For the text-containing cell, return its midpoint in (x, y) coordinate format. 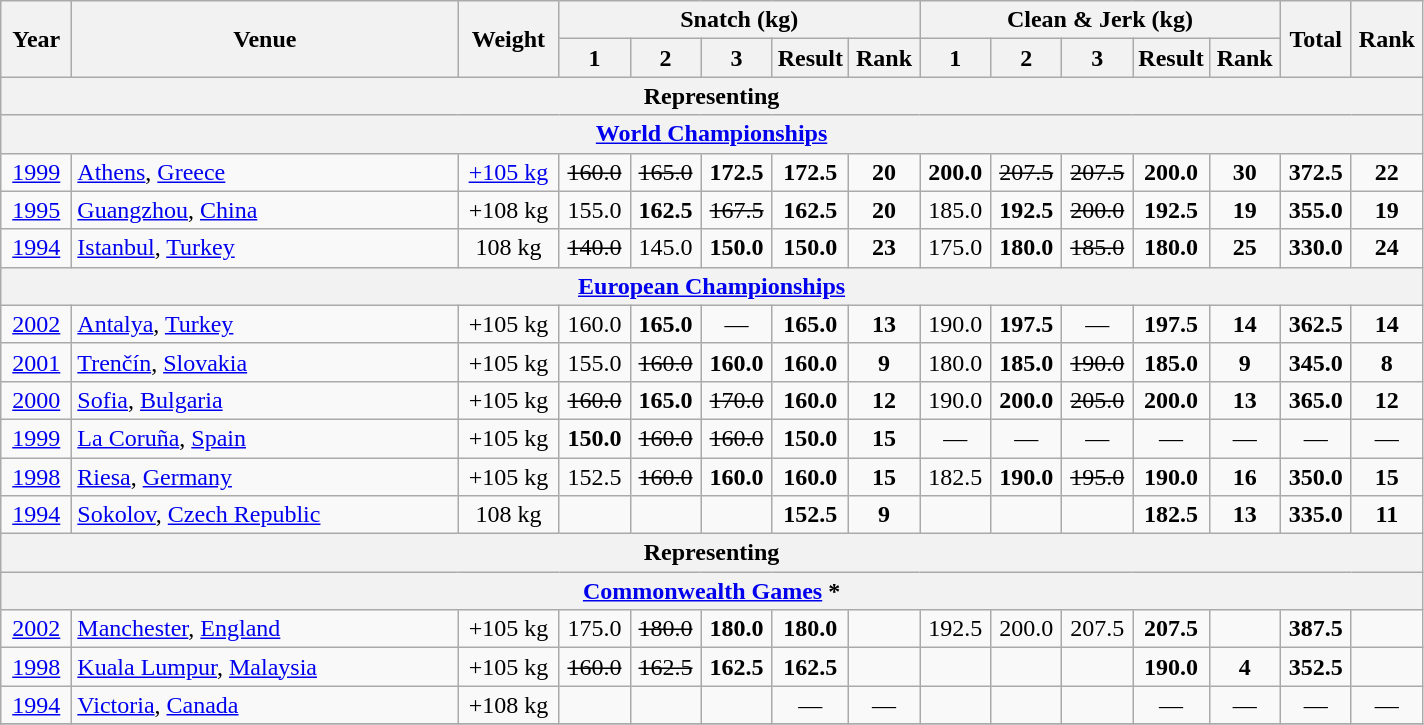
11 (1386, 515)
1995 (36, 210)
4 (1244, 667)
Total (1316, 39)
387.5 (1316, 629)
Istanbul, Turkey (265, 248)
2001 (36, 362)
352.5 (1316, 667)
World Championships (712, 134)
Weight (508, 39)
205.0 (1098, 400)
16 (1244, 477)
23 (884, 248)
140.0 (594, 248)
170.0 (736, 400)
24 (1386, 248)
Guangzhou, China (265, 210)
22 (1386, 172)
2000 (36, 400)
372.5 (1316, 172)
167.5 (736, 210)
Victoria, Canada (265, 705)
Sokolov, Czech Republic (265, 515)
145.0 (666, 248)
Athens, Greece (265, 172)
Clean & Jerk (kg) (1100, 20)
Antalya, Turkey (265, 324)
Manchester, England (265, 629)
25 (1244, 248)
Sofia, Bulgaria (265, 400)
345.0 (1316, 362)
Venue (265, 39)
Riesa, Germany (265, 477)
195.0 (1098, 477)
350.0 (1316, 477)
Year (36, 39)
La Coruña, Spain (265, 438)
335.0 (1316, 515)
Commonwealth Games * (712, 591)
8 (1386, 362)
European Championships (712, 286)
Kuala Lumpur, Malaysia (265, 667)
330.0 (1316, 248)
Snatch (kg) (740, 20)
30 (1244, 172)
365.0 (1316, 400)
355.0 (1316, 210)
362.5 (1316, 324)
Trenčín, Slovakia (265, 362)
